Locate the cell with the specified text and output its (x, y) center coordinate. 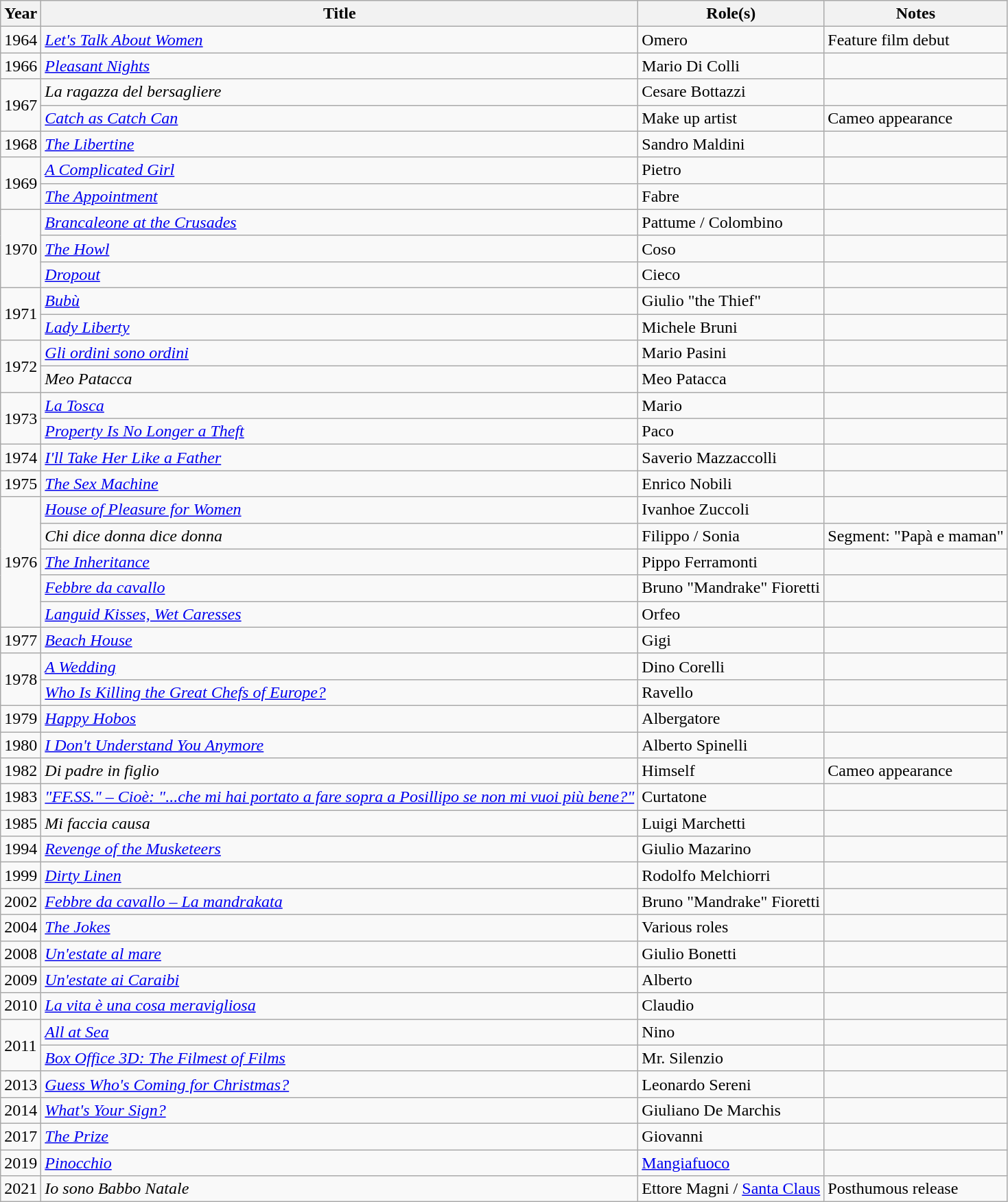
Revenge of the Musketeers (340, 849)
Catch as Catch Can (340, 118)
Mario (731, 405)
Let's Talk About Women (340, 40)
Gli ordini sono ordini (340, 353)
1968 (21, 144)
1977 (21, 640)
Feature film debut (915, 40)
1994 (21, 849)
I'll Take Her Like a Father (340, 458)
2004 (21, 928)
Claudio (731, 1006)
Orfeo (731, 614)
Notes (915, 14)
Curtatone (731, 797)
Alberto Spinelli (731, 744)
Ravello (731, 692)
Leonardo Sereni (731, 1084)
2002 (21, 901)
Box Office 3D: The Filmest of Films (340, 1058)
Segment: "Papà e maman" (915, 536)
Cesare Bottazzi (731, 92)
1985 (21, 823)
La ragazza del bersagliere (340, 92)
1973 (21, 419)
Mario Di Colli (731, 66)
Gigi (731, 640)
2014 (21, 1110)
Various roles (731, 928)
2013 (21, 1084)
Un'estate ai Caraibi (340, 980)
Dropout (340, 274)
Un'estate al mare (340, 954)
Property Is No Longer a Theft (340, 432)
I Don't Understand You Anymore (340, 744)
Pietro (731, 170)
1999 (21, 875)
Posthumous release (915, 1189)
Luigi Marchetti (731, 823)
2017 (21, 1136)
1972 (21, 366)
House of Pleasure for Women (340, 510)
Albergatore (731, 718)
1967 (21, 105)
"FF.SS." – Cioè: "...che mi hai portato a fare sopra a Posillipo se non mi vuoi più bene?" (340, 797)
Alberto (731, 980)
1971 (21, 314)
The Howl (340, 248)
A Wedding (340, 666)
Fabre (731, 196)
Mi faccia causa (340, 823)
Cieco (731, 274)
Chi dice donna dice donna (340, 536)
2011 (21, 1045)
Year (21, 14)
Ivanhoe Zuccoli (731, 510)
La vita è una cosa meravigliosa (340, 1006)
Febbre da cavallo (340, 588)
Febbre da cavallo – La mandrakata (340, 901)
Enrico Nobili (731, 484)
Sandro Maldini (731, 144)
Bubù (340, 300)
Giulio Bonetti (731, 954)
Rodolfo Melchiorri (731, 875)
Di padre in figlio (340, 771)
1976 (21, 562)
1974 (21, 458)
Michele Bruni (731, 327)
Mr. Silenzio (731, 1058)
Coso (731, 248)
A Complicated Girl (340, 170)
La Tosca (340, 405)
Io sono Babbo Natale (340, 1189)
1979 (21, 718)
Dirty Linen (340, 875)
2008 (21, 954)
Mangiafuoco (731, 1163)
Make up artist (731, 118)
1970 (21, 248)
1969 (21, 183)
2019 (21, 1163)
Pleasant Nights (340, 66)
Guess Who's Coming for Christmas? (340, 1084)
Ettore Magni / Santa Claus (731, 1189)
The Inheritance (340, 562)
Who Is Killing the Great Chefs of Europe? (340, 692)
What's Your Sign? (340, 1110)
Happy Hobos (340, 718)
Saverio Mazzaccolli (731, 458)
1966 (21, 66)
The Jokes (340, 928)
Giuliano De Marchis (731, 1110)
The Sex Machine (340, 484)
The Prize (340, 1136)
Lady Liberty (340, 327)
Languid Kisses, Wet Caresses (340, 614)
1975 (21, 484)
Pippo Ferramonti (731, 562)
Role(s) (731, 14)
Brancaleone at the Crusades (340, 222)
Giulio "the Thief" (731, 300)
Beach House (340, 640)
1982 (21, 771)
2021 (21, 1189)
Omero (731, 40)
Mario Pasini (731, 353)
1964 (21, 40)
2009 (21, 980)
Nino (731, 1032)
The Libertine (340, 144)
Dino Corelli (731, 666)
Pattume / Colombino (731, 222)
Filippo / Sonia (731, 536)
All at Sea (340, 1032)
1980 (21, 744)
Pinocchio (340, 1163)
2010 (21, 1006)
Title (340, 14)
Himself (731, 771)
Paco (731, 432)
The Appointment (340, 196)
Giovanni (731, 1136)
1978 (21, 679)
Giulio Mazarino (731, 849)
1983 (21, 797)
